Scan for the cell matching the given text and deliver its [X, Y] coordinate at center. 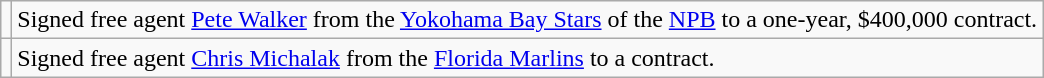
Signed free agent Chris Michalak from the Florida Marlins to a contract. [528, 58]
Signed free agent Pete Walker from the Yokohama Bay Stars of the NPB to a one-year, $400,000 contract. [528, 20]
